For the text-containing cell, return its midpoint in [x, y] coordinate format. 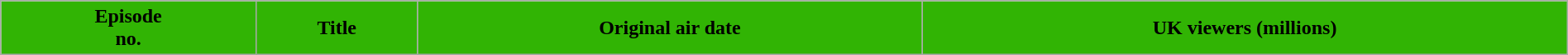
UK viewers (millions) [1245, 28]
Title [337, 28]
Original air date [670, 28]
Episodeno. [129, 28]
